From the cell containing the given text, extract its center point as (X, Y) coordinate. 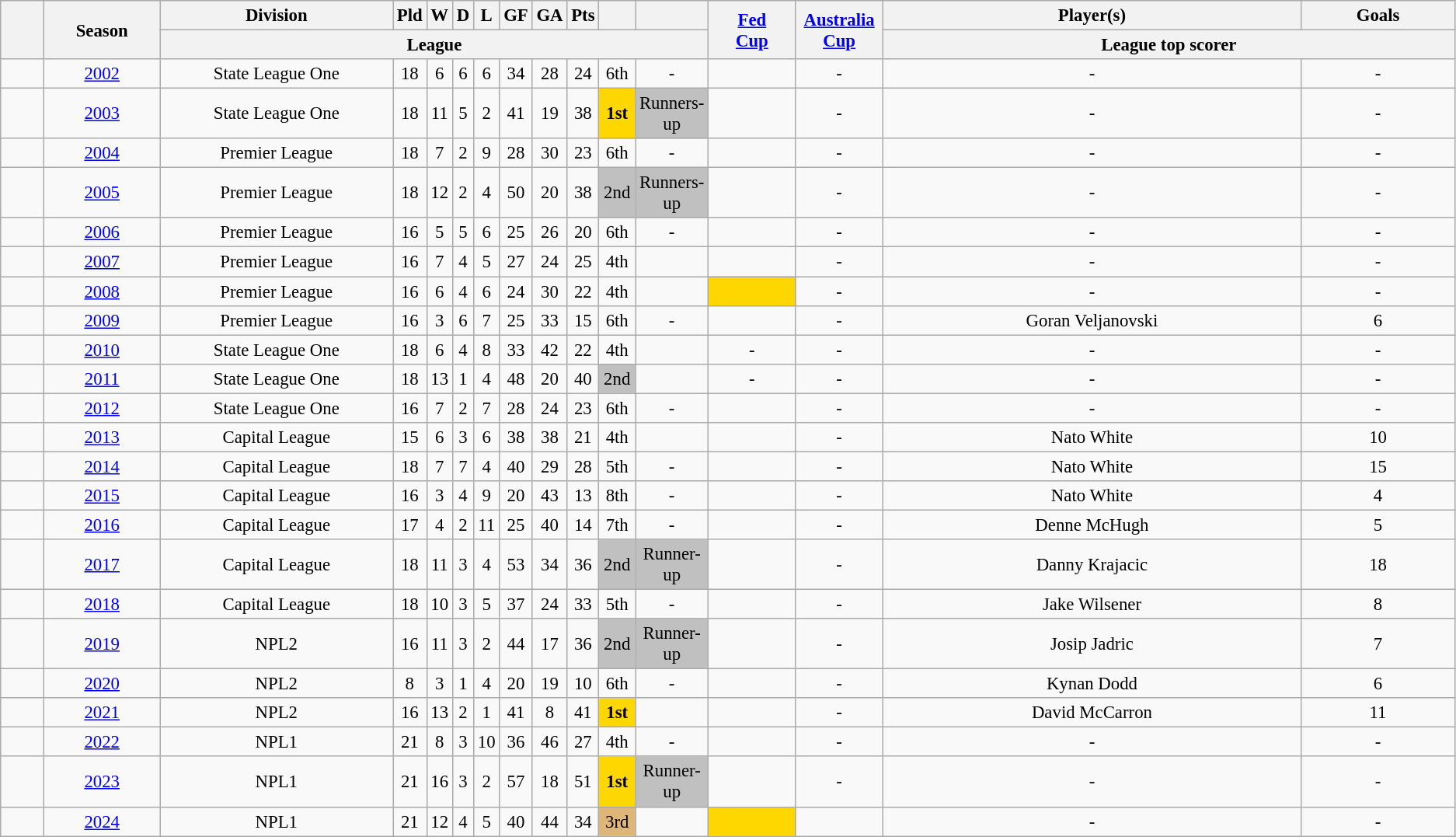
2009 (102, 320)
8th (617, 496)
3rd (617, 821)
2010 (102, 350)
2017 (102, 564)
2008 (102, 291)
Division (277, 16)
2015 (102, 496)
37 (516, 605)
2006 (102, 232)
2018 (102, 605)
46 (550, 742)
2022 (102, 742)
Jake Wilsener (1092, 605)
GA (550, 16)
26 (550, 232)
51 (583, 782)
GF (516, 16)
Pld (410, 16)
2011 (102, 378)
Kynan Dodd (1092, 684)
Goran Veljanovski (1092, 320)
2014 (102, 466)
2021 (102, 713)
50 (516, 193)
Pts (583, 16)
Denne McHugh (1092, 525)
43 (550, 496)
2007 (102, 262)
53 (516, 564)
2024 (102, 821)
2016 (102, 525)
2003 (102, 113)
David McCarron (1092, 713)
57 (516, 782)
2019 (102, 643)
2013 (102, 438)
W (440, 16)
Goals (1378, 16)
7th (617, 525)
Danny Krajacic (1092, 564)
48 (516, 378)
2012 (102, 408)
29 (550, 466)
League (434, 45)
FedCup (752, 30)
D (463, 16)
2005 (102, 193)
League top scorer (1169, 45)
L (486, 16)
2020 (102, 684)
2004 (102, 153)
42 (550, 350)
2023 (102, 782)
2002 (102, 74)
14 (583, 525)
Josip Jadric (1092, 643)
Player(s) (1092, 16)
Season (102, 30)
AustraliaCup (839, 30)
